Output the [X, Y] coordinate of the center of the cell containing the given text.  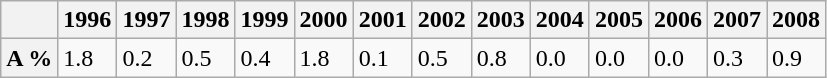
0.3 [738, 58]
2003 [500, 20]
0.2 [146, 58]
1999 [264, 20]
2002 [442, 20]
2001 [382, 20]
1998 [206, 20]
2000 [324, 20]
1997 [146, 20]
2006 [678, 20]
2007 [738, 20]
1996 [88, 20]
0.4 [264, 58]
0.9 [796, 58]
0.8 [500, 58]
A % [30, 58]
0.1 [382, 58]
2008 [796, 20]
2005 [618, 20]
2004 [560, 20]
